Scan for the cell matching the given text and deliver its (x, y) coordinate at center. 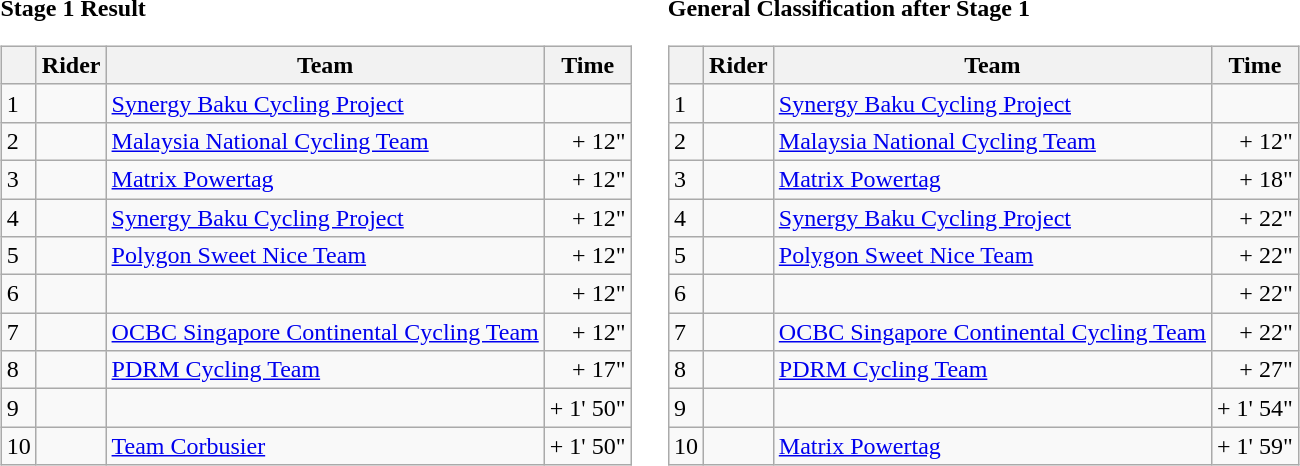
+ 27" (1256, 370)
Team Corbusier (325, 446)
+ 18" (1256, 179)
+ 17" (588, 370)
+ 1' 59" (1256, 446)
+ 1' 54" (1256, 408)
